Return the [X, Y] coordinate for the center point of the cell that contains the specified text.  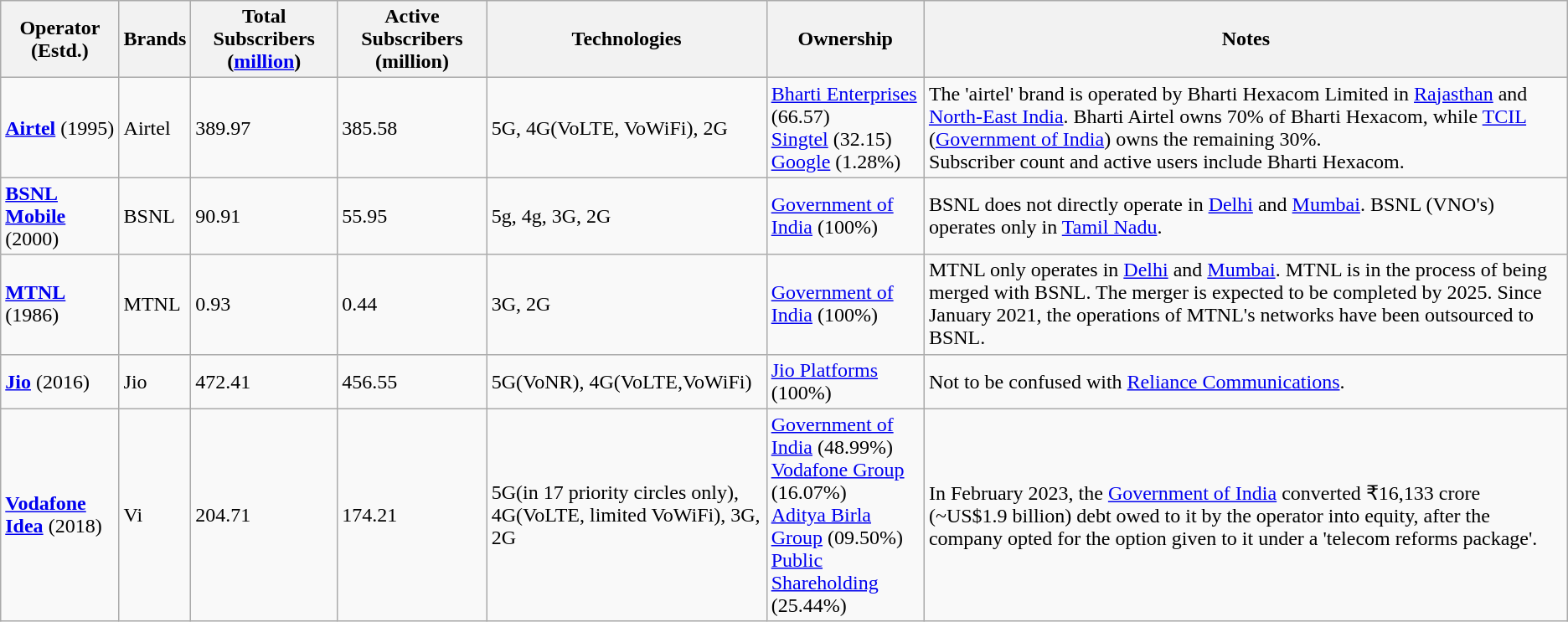
Jio (2016) [60, 382]
Active Subscribers (million) [412, 39]
0.44 [412, 305]
Jio [155, 382]
174.21 [412, 515]
5G(VoNR), 4G(VoLTE,VoWiFi) [627, 382]
Government of India (48.99%)Vodafone Group (16.07%)Aditya Birla Group (09.50%)Public Shareholding (25.44%) [845, 515]
204.71 [265, 515]
BSNL [155, 216]
Not to be confused with Reliance Communications. [1246, 382]
5g, 4g, 3G, 2G [627, 216]
BSNL Mobile (2000) [60, 216]
Technologies [627, 39]
385.58 [412, 127]
Airtel (1995) [60, 127]
Airtel [155, 127]
Notes [1246, 39]
Total Subscribers (million) [265, 39]
MTNL [155, 305]
Ownership [845, 39]
Bharti Enterprises (66.57)Singtel (32.15) Google (1.28%) [845, 127]
3G, 2G [627, 305]
MTNL (1986) [60, 305]
90.91 [265, 216]
55.95 [412, 216]
5G(in 17 priority circles only), 4G(VoLTE, limited VoWiFi), 3G, 2G [627, 515]
0.93 [265, 305]
389.97 [265, 127]
Operator(Estd.) [60, 39]
Jio Platforms (100%) [845, 382]
Vi [155, 515]
Vodafone Idea (2018) [60, 515]
5G, 4G(VoLTE, VoWiFi), 2G [627, 127]
BSNL does not directly operate in Delhi and Mumbai. BSNL (VNO's) operates only in Tamil Nadu. [1246, 216]
Brands [155, 39]
456.55 [412, 382]
472.41 [265, 382]
